Locate the cell with the specified text and output its [X, Y] center coordinate. 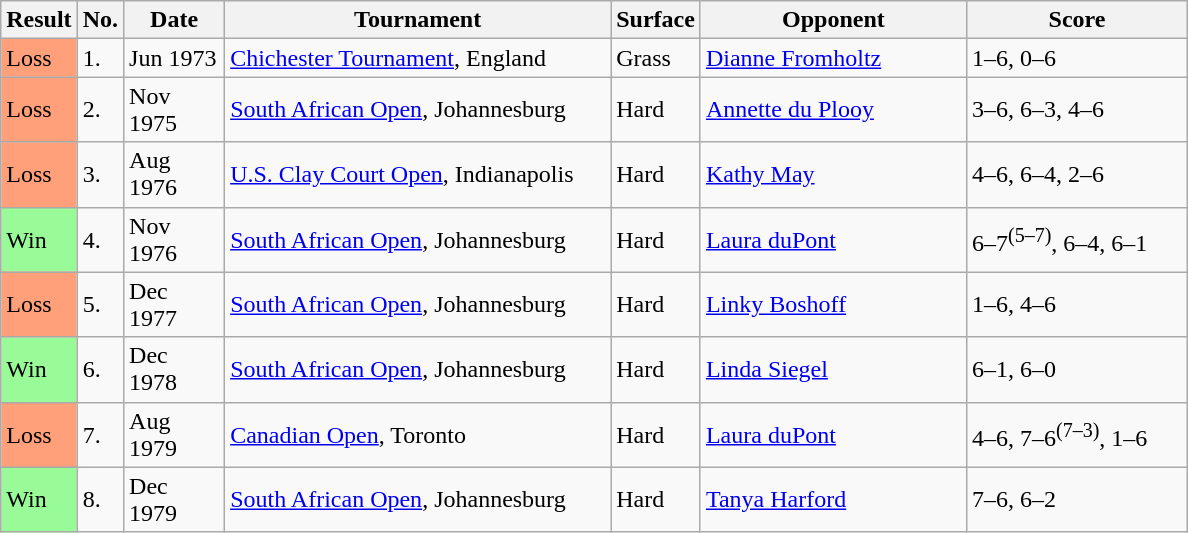
Result [39, 20]
Aug 1979 [174, 434]
Opponent [833, 20]
Nov 1975 [174, 110]
6–7(5–7), 6–4, 6–1 [1076, 240]
Kathy May [833, 174]
5. [100, 304]
1–6, 0–6 [1076, 58]
Linky Boshoff [833, 304]
Dec 1979 [174, 500]
3. [100, 174]
Chichester Tournament, England [418, 58]
3–6, 6–3, 4–6 [1076, 110]
1. [100, 58]
7–6, 6–2 [1076, 500]
Nov 1976 [174, 240]
Grass [656, 58]
Annette du Plooy [833, 110]
Jun 1973 [174, 58]
Tanya Harford [833, 500]
Linda Siegel [833, 370]
2. [100, 110]
Dec 1978 [174, 370]
Tournament [418, 20]
Aug 1976 [174, 174]
Canadian Open, Toronto [418, 434]
Surface [656, 20]
6. [100, 370]
Score [1076, 20]
Dec 1977 [174, 304]
U.S. Clay Court Open, Indianapolis [418, 174]
Dianne Fromholtz [833, 58]
1–6, 4–6 [1076, 304]
8. [100, 500]
No. [100, 20]
4–6, 7–6(7–3), 1–6 [1076, 434]
4. [100, 240]
Date [174, 20]
6–1, 6–0 [1076, 370]
4–6, 6–4, 2–6 [1076, 174]
7. [100, 434]
